Extract the (X, Y) coordinate from the center of the cell holding the provided text.  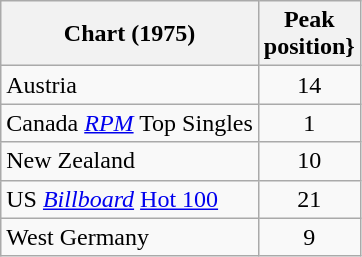
1 (309, 123)
Chart (1975) (130, 34)
Peakposition} (309, 34)
21 (309, 199)
14 (309, 85)
US Billboard Hot 100 (130, 199)
West Germany (130, 237)
Canada RPM Top Singles (130, 123)
10 (309, 161)
9 (309, 237)
Austria (130, 85)
New Zealand (130, 161)
